From the cell containing the given text, extract its center point as (x, y) coordinate. 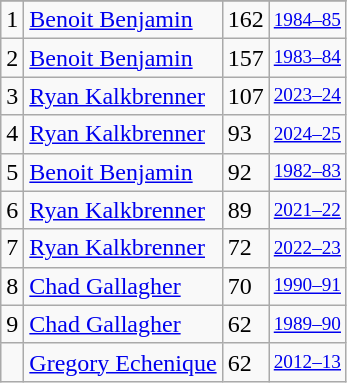
162 (246, 20)
Gregory Echenique (123, 362)
107 (246, 96)
1990–91 (307, 286)
2023–24 (307, 96)
9 (12, 324)
1984–85 (307, 20)
2021–22 (307, 210)
89 (246, 210)
5 (12, 172)
1989–90 (307, 324)
8 (12, 286)
2022–23 (307, 248)
7 (12, 248)
2 (12, 58)
93 (246, 134)
72 (246, 248)
70 (246, 286)
1983–84 (307, 58)
2024–25 (307, 134)
3 (12, 96)
6 (12, 210)
1 (12, 20)
1982–83 (307, 172)
92 (246, 172)
4 (12, 134)
2012–13 (307, 362)
157 (246, 58)
